Return (X, Y) of the center of cell containing provided text 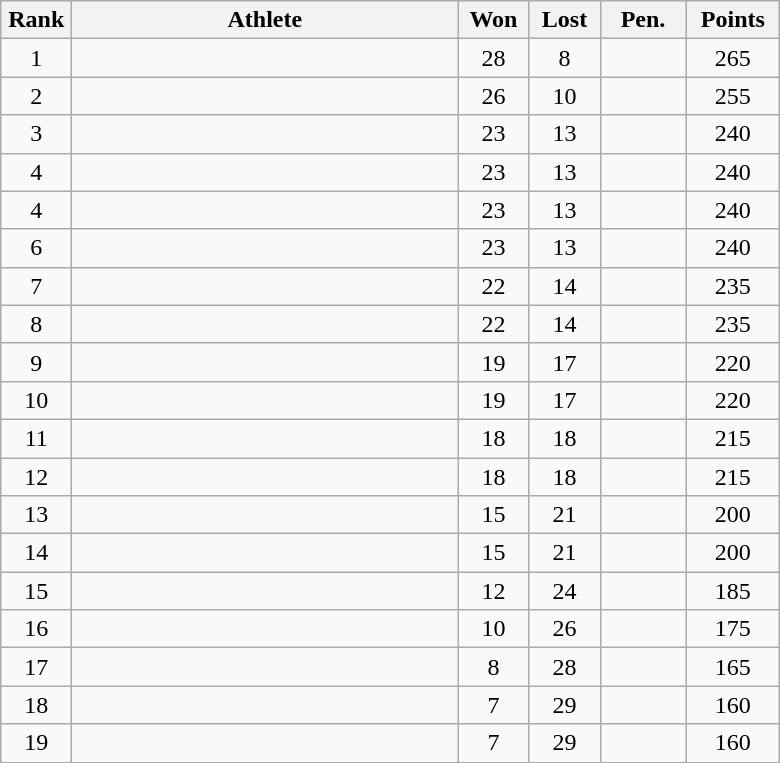
Points (733, 20)
24 (564, 591)
175 (733, 629)
16 (36, 629)
265 (733, 58)
Pen. (643, 20)
165 (733, 667)
Won (494, 20)
255 (733, 96)
3 (36, 134)
1 (36, 58)
Lost (564, 20)
11 (36, 438)
9 (36, 362)
Rank (36, 20)
Athlete (265, 20)
185 (733, 591)
2 (36, 96)
6 (36, 248)
